Capture the cell that displays the provided text and extract its [x, y] central coordinate. 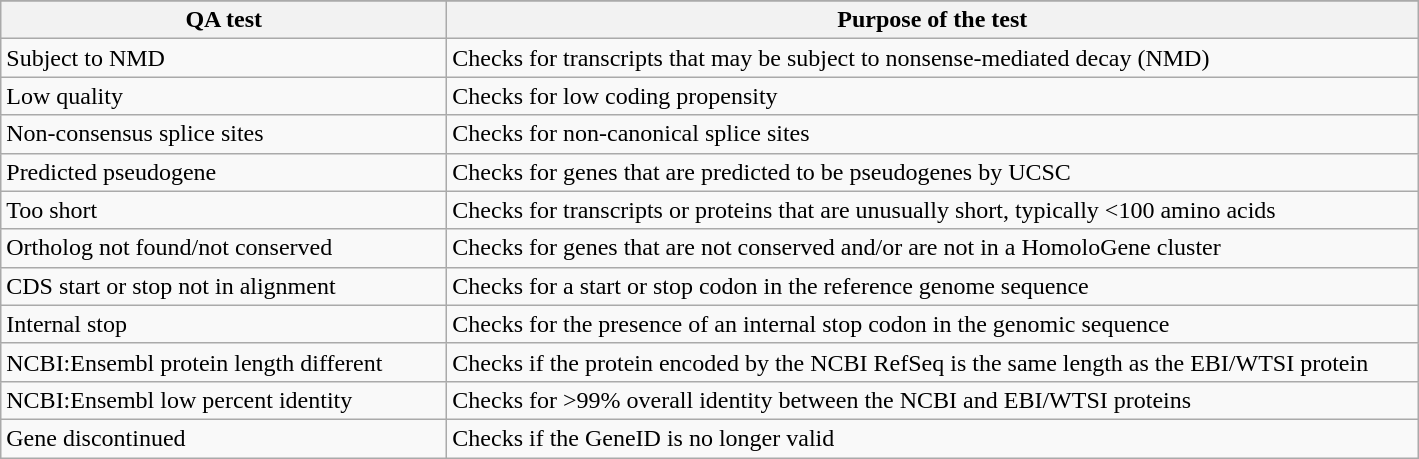
QA test [224, 20]
Checks if the GeneID is no longer valid [932, 438]
Checks for genes that are not conserved and/or are not in a HomoloGene cluster [932, 248]
Checks for genes that are predicted to be pseudogenes by UCSC [932, 172]
Checks for the presence of an internal stop codon in the genomic sequence [932, 324]
Checks for >99% overall identity between the NCBI and EBI/WTSI proteins [932, 400]
Predicted pseudogene [224, 172]
Ortholog not found/not conserved [224, 248]
Non-consensus splice sites [224, 134]
Too short [224, 210]
Low quality [224, 96]
Subject to NMD [224, 58]
NCBI:Ensembl protein length different [224, 362]
Checks for transcripts that may be subject to nonsense-mediated decay (NMD) [932, 58]
Checks for transcripts or proteins that are unusually short, typically <100 amino acids [932, 210]
Purpose of the test [932, 20]
CDS start or stop not in alignment [224, 286]
Gene discontinued [224, 438]
Internal stop [224, 324]
NCBI:Ensembl low percent identity [224, 400]
Checks for non-canonical splice sites [932, 134]
Checks for low coding propensity [932, 96]
Checks if the protein encoded by the NCBI RefSeq is the same length as the EBI/WTSI protein [932, 362]
Checks for a start or stop codon in the reference genome sequence [932, 286]
